Provide the (x, y) coordinate of the cell's center where the given text is located.  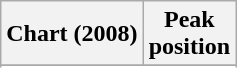
Chart (2008) (72, 34)
Peakposition (189, 34)
